Pinpoint the cell where the given text exists, returning its [x, y] midpoint coordinate. 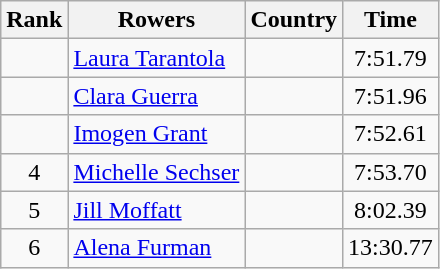
4 [34, 172]
5 [34, 210]
7:51.96 [391, 96]
Rank [34, 20]
7:52.61 [391, 134]
Jill Moffatt [156, 210]
7:51.79 [391, 58]
Laura Tarantola [156, 58]
Alena Furman [156, 248]
Country [294, 20]
13:30.77 [391, 248]
Imogen Grant [156, 134]
Rowers [156, 20]
Time [391, 20]
6 [34, 248]
8:02.39 [391, 210]
Clara Guerra [156, 96]
Michelle Sechser [156, 172]
7:53.70 [391, 172]
